Extract the [X, Y] coordinate from the center of the cell holding the provided text.  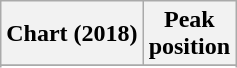
Peak position [189, 34]
Chart (2018) [72, 34]
